Pinpoint the cell where the given text exists, returning its (x, y) midpoint coordinate. 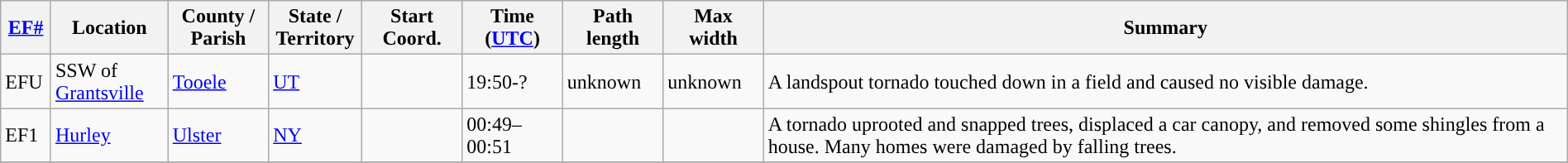
Hurley (109, 136)
Location (109, 28)
State / Territory (316, 28)
SSW of Grantsville (109, 81)
Ulster (218, 136)
EF# (26, 28)
A tornado uprooted and snapped trees, displaced a car canopy, and removed some shingles from a house. Many homes were damaged by falling trees. (1165, 136)
Time (UTC) (513, 28)
NY (316, 136)
Summary (1165, 28)
Start Coord. (412, 28)
19:50-? (513, 81)
County / Parish (218, 28)
EFU (26, 81)
Max width (713, 28)
UT (316, 81)
Path length (612, 28)
Tooele (218, 81)
A landspout tornado touched down in a field and caused no visible damage. (1165, 81)
00:49–00:51 (513, 136)
EF1 (26, 136)
